From the cell containing the given text, extract its center point as [X, Y] coordinate. 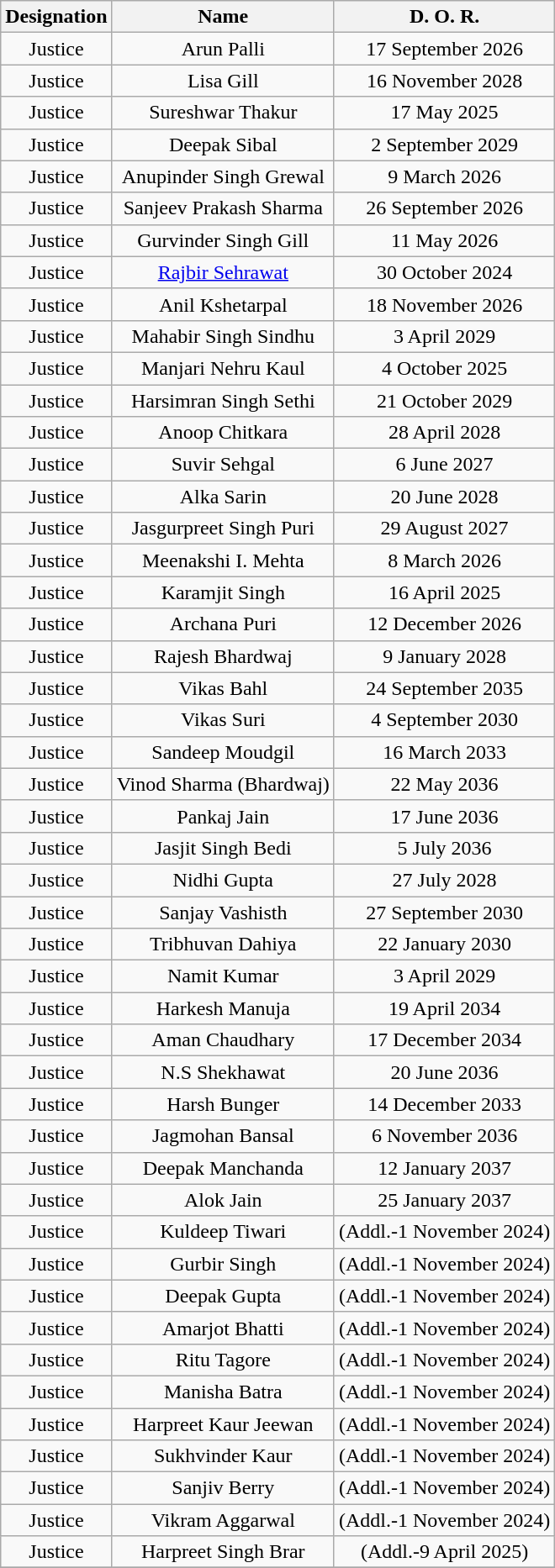
Anupinder Singh Grewal [223, 176]
Archana Puri [223, 624]
Karamjit Singh [223, 592]
Jasgurpreet Singh Puri [223, 529]
25 January 2037 [444, 1200]
Harsimran Singh Sethi [223, 401]
Anoop Chitkara [223, 433]
17 May 2025 [444, 113]
Harsh Bunger [223, 1104]
Alka Sarin [223, 497]
26 September 2026 [444, 208]
21 October 2029 [444, 401]
Sureshwar Thakur [223, 113]
Harpreet Singh Brar [223, 1552]
Arun Palli [223, 49]
Vinod Sharma (Bhardwaj) [223, 784]
Amarjot Bhatti [223, 1328]
Sanjiv Berry [223, 1488]
Sanjeev Prakash Sharma [223, 208]
Aman Chaudhary [223, 1040]
Deepak Manchanda [223, 1168]
Manisha Batra [223, 1392]
24 September 2035 [444, 688]
22 January 2030 [444, 944]
Gurvinder Singh Gill [223, 240]
Sukhvinder Kaur [223, 1456]
14 December 2033 [444, 1104]
N.S Shekhawat [223, 1072]
Lisa Gill [223, 81]
Manjari Nehru Kaul [223, 368]
Sanjay Vashisth [223, 912]
Mahabir Singh Sindhu [223, 336]
11 May 2026 [444, 240]
28 April 2028 [444, 433]
Rajbir Sehrawat [223, 272]
D. O. R. [444, 17]
16 April 2025 [444, 592]
17 June 2036 [444, 816]
2 September 2029 [444, 145]
8 March 2026 [444, 560]
Sandeep Moudgil [223, 752]
(Addl.-9 April 2025) [444, 1552]
Deepak Gupta [223, 1296]
9 March 2026 [444, 176]
4 September 2030 [444, 720]
9 January 2028 [444, 656]
Meenakshi I. Mehta [223, 560]
Anil Kshetarpal [223, 304]
17 September 2026 [444, 49]
Deepak Sibal [223, 145]
Jagmohan Bansal [223, 1136]
Rajesh Bhardwaj [223, 656]
Vikas Bahl [223, 688]
27 September 2030 [444, 912]
Ritu Tagore [223, 1360]
4 October 2025 [444, 368]
30 October 2024 [444, 272]
18 November 2026 [444, 304]
29 August 2027 [444, 529]
17 December 2034 [444, 1040]
27 July 2028 [444, 880]
6 June 2027 [444, 465]
Name [223, 17]
Suvir Sehgal [223, 465]
Kuldeep Tiwari [223, 1232]
Harpreet Kaur Jeewan [223, 1424]
19 April 2034 [444, 1008]
16 November 2028 [444, 81]
Namit Kumar [223, 976]
Alok Jain [223, 1200]
Gurbir Singh [223, 1264]
Pankaj Jain [223, 816]
12 January 2037 [444, 1168]
Tribhuvan Dahiya [223, 944]
Vikas Suri [223, 720]
Vikram Aggarwal [223, 1520]
20 June 2036 [444, 1072]
22 May 2036 [444, 784]
Designation [56, 17]
16 March 2033 [444, 752]
Harkesh Manuja [223, 1008]
20 June 2028 [444, 497]
12 December 2026 [444, 624]
Jasjit Singh Bedi [223, 848]
6 November 2036 [444, 1136]
5 July 2036 [444, 848]
Nidhi Gupta [223, 880]
